Return the (x, y) coordinate for the center point of the cell that contains the specified text.  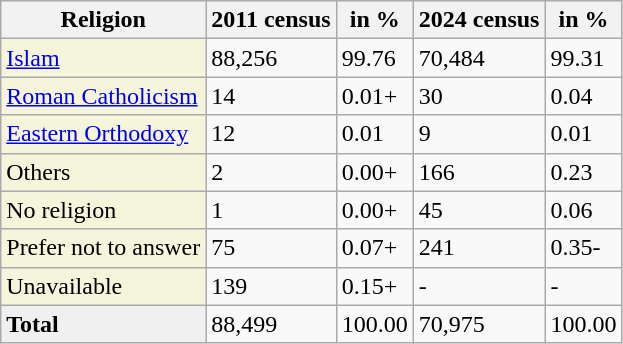
139 (271, 286)
30 (479, 96)
Others (104, 172)
70,975 (479, 324)
Eastern Orthodoxy (104, 134)
2024 census (479, 20)
99.31 (584, 58)
0.35- (584, 248)
166 (479, 172)
0.15+ (374, 286)
12 (271, 134)
Religion (104, 20)
Total (104, 324)
0.23 (584, 172)
88,256 (271, 58)
75 (271, 248)
Unavailable (104, 286)
9 (479, 134)
0.01+ (374, 96)
14 (271, 96)
Roman Catholicism (104, 96)
Islam (104, 58)
2011 census (271, 20)
Prefer not to answer (104, 248)
0.07+ (374, 248)
2 (271, 172)
No religion (104, 210)
1 (271, 210)
241 (479, 248)
70,484 (479, 58)
0.04 (584, 96)
88,499 (271, 324)
45 (479, 210)
99.76 (374, 58)
0.06 (584, 210)
